Provide the [x, y] coordinate of the cell's center where the given text is located.  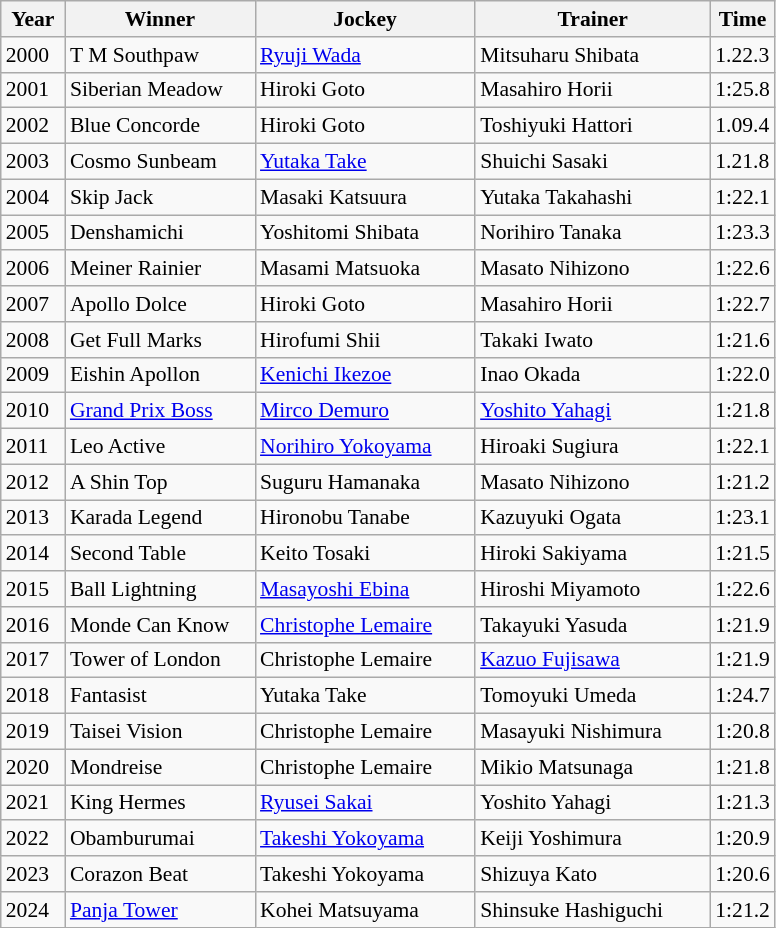
2006 [33, 269]
Ryuji Wada [365, 55]
1:23.1 [742, 518]
Time [742, 19]
Inao Okada [592, 375]
2010 [33, 411]
Keito Tosaki [365, 554]
Ryusei Sakai [365, 803]
2015 [33, 589]
Shuichi Sasaki [592, 162]
Get Full Marks [160, 340]
2023 [33, 874]
Masayoshi Ebina [365, 589]
1:22.7 [742, 304]
Taisei Vision [160, 732]
Tower of London [160, 660]
Toshiyuki Hattori [592, 126]
Blue Concorde [160, 126]
Hironobu Tanabe [365, 518]
2022 [33, 839]
Trainer [592, 19]
Tomoyuki Umeda [592, 696]
2024 [33, 910]
Kazuyuki Ogata [592, 518]
2000 [33, 55]
1.21.8 [742, 162]
2007 [33, 304]
2018 [33, 696]
1.09.4 [742, 126]
2005 [33, 233]
Skip Jack [160, 197]
1:25.8 [742, 90]
2002 [33, 126]
2014 [33, 554]
2013 [33, 518]
Meiner Rainier [160, 269]
1:20.9 [742, 839]
Mitsuharu Shibata [592, 55]
King Hermes [160, 803]
A Shin Top [160, 482]
2001 [33, 90]
2021 [33, 803]
Hiroshi Miyamoto [592, 589]
Kazuo Fujisawa [592, 660]
1:21.5 [742, 554]
2008 [33, 340]
Karada Legend [160, 518]
Takayuki Yasuda [592, 625]
Suguru Hamanaka [365, 482]
2009 [33, 375]
Mondreise [160, 767]
Hiroaki Sugiura [592, 447]
Shinsuke Hashiguchi [592, 910]
1:21.3 [742, 803]
1:23.3 [742, 233]
Panja Tower [160, 910]
1:24.7 [742, 696]
1:22.0 [742, 375]
1:21.6 [742, 340]
Grand Prix Boss [160, 411]
2003 [33, 162]
2004 [33, 197]
2012 [33, 482]
Year [33, 19]
Mirco Demuro [365, 411]
Norihiro Tanaka [592, 233]
Masami Matsuoka [365, 269]
1:20.6 [742, 874]
Kohei Matsuyama [365, 910]
2020 [33, 767]
Jockey [365, 19]
Apollo Dolce [160, 304]
Fantasist [160, 696]
Corazon Beat [160, 874]
Cosmo Sunbeam [160, 162]
Hirofumi Shii [365, 340]
Masayuki Nishimura [592, 732]
T M Southpaw [160, 55]
1:20.8 [742, 732]
Monde Can Know [160, 625]
Eishin Apollon [160, 375]
1.22.3 [742, 55]
Ball Lightning [160, 589]
2019 [33, 732]
Denshamichi [160, 233]
Shizuya Kato [592, 874]
Masaki Katsuura [365, 197]
Mikio Matsunaga [592, 767]
Second Table [160, 554]
2011 [33, 447]
Siberian Meadow [160, 90]
Yoshitomi Shibata [365, 233]
2017 [33, 660]
Hiroki Sakiyama [592, 554]
Kenichi Ikezoe [365, 375]
Yutaka Takahashi [592, 197]
Takaki Iwato [592, 340]
Norihiro Yokoyama [365, 447]
Obamburumai [160, 839]
Keiji Yoshimura [592, 839]
Leo Active [160, 447]
2016 [33, 625]
Winner [160, 19]
